Pinpoint the cell where the given text exists, returning its (x, y) midpoint coordinate. 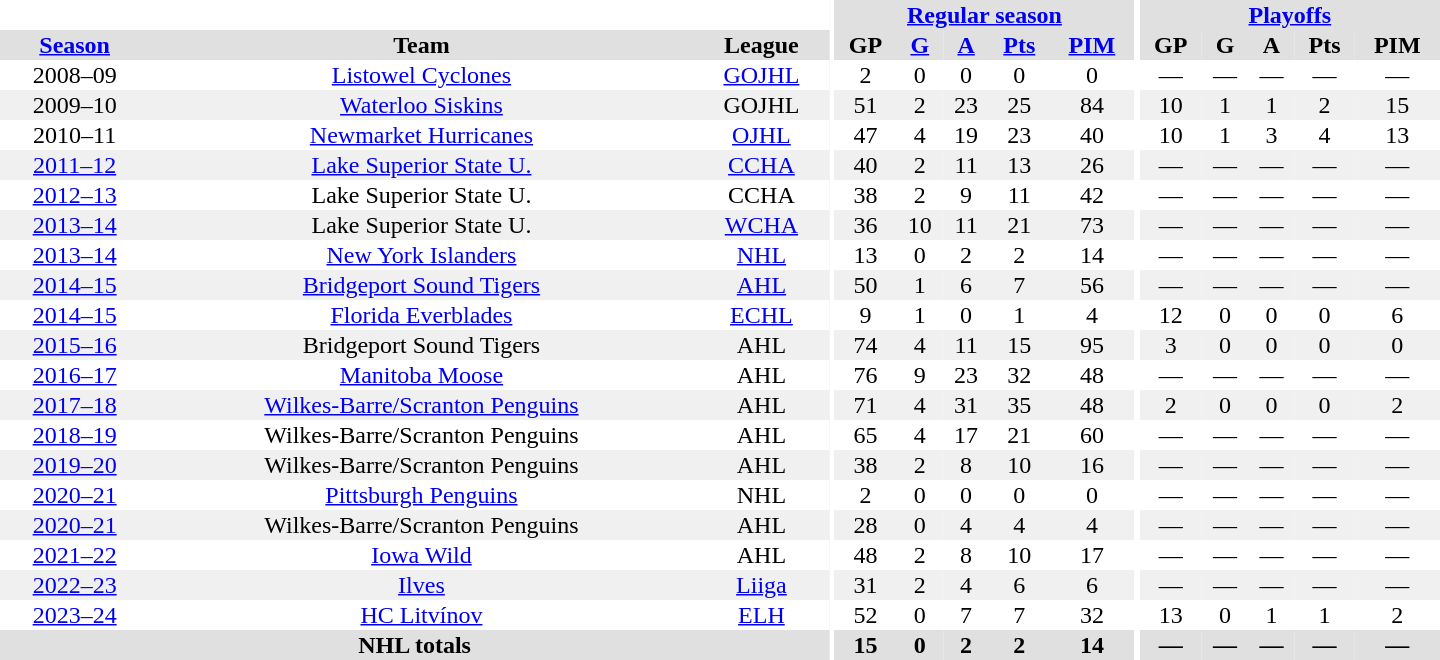
League (762, 45)
35 (1019, 405)
36 (865, 225)
56 (1092, 285)
47 (865, 135)
2008–09 (74, 75)
12 (1171, 315)
74 (865, 345)
73 (1092, 225)
Season (74, 45)
Waterloo Siskins (421, 105)
42 (1092, 195)
65 (865, 435)
2010–11 (74, 135)
2015–16 (74, 345)
2018–19 (74, 435)
HC Litvínov (421, 615)
ECHL (762, 315)
26 (1092, 165)
Newmarket Hurricanes (421, 135)
19 (966, 135)
NHL totals (414, 645)
2009–10 (74, 105)
Ilves (421, 585)
51 (865, 105)
2023–24 (74, 615)
60 (1092, 435)
2021–22 (74, 555)
95 (1092, 345)
OJHL (762, 135)
2019–20 (74, 465)
Iowa Wild (421, 555)
76 (865, 375)
WCHA (762, 225)
50 (865, 285)
New York Islanders (421, 255)
Regular season (984, 15)
71 (865, 405)
Team (421, 45)
2017–18 (74, 405)
2011–12 (74, 165)
Liiga (762, 585)
2022–23 (74, 585)
Playoffs (1290, 15)
52 (865, 615)
Listowel Cyclones (421, 75)
Pittsburgh Penguins (421, 495)
Manitoba Moose (421, 375)
ELH (762, 615)
2012–13 (74, 195)
28 (865, 525)
16 (1092, 465)
25 (1019, 105)
84 (1092, 105)
2016–17 (74, 375)
Florida Everblades (421, 315)
